Provide the (X, Y) coordinate of the cell's center where the given text is located.  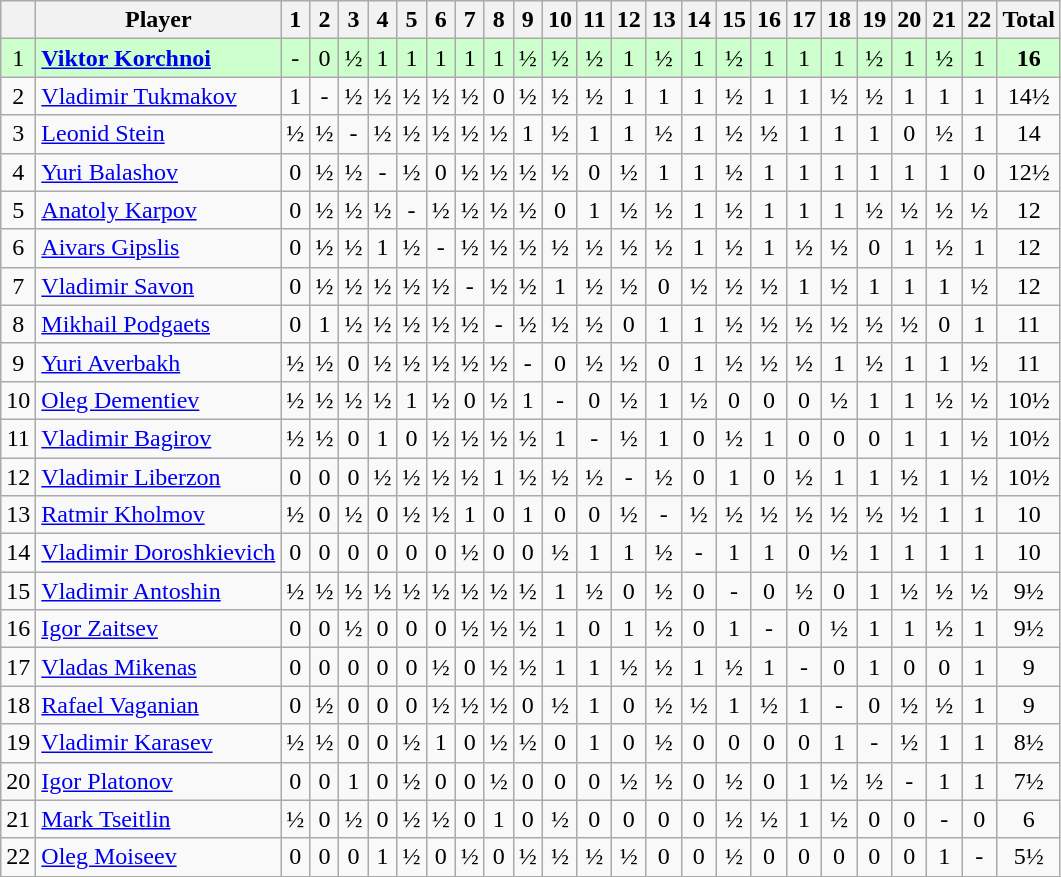
5½ (1029, 857)
Yuri Averbakh (158, 362)
14½ (1029, 96)
Igor Platonov (158, 781)
Vladimir Karasev (158, 743)
8½ (1029, 743)
Vladimir Liberzon (158, 477)
Ratmir Kholmov (158, 515)
Vladimir Doroshkievich (158, 553)
Vladimir Tukmakov (158, 96)
Anatoly Karpov (158, 210)
Rafael Vaganian (158, 705)
7½ (1029, 781)
Aivars Gipslis (158, 248)
Vladas Mikenas (158, 667)
Player (158, 20)
Igor Zaitsev (158, 629)
Leonid Stein (158, 134)
12½ (1029, 172)
Vladimir Savon (158, 286)
Yuri Balashov (158, 172)
Vladimir Bagirov (158, 438)
Oleg Moiseev (158, 857)
Vladimir Antoshin (158, 591)
Viktor Korchnoi (158, 58)
Mikhail Podgaets (158, 324)
Oleg Dementiev (158, 400)
Total (1029, 20)
Mark Tseitlin (158, 819)
